Return (X, Y) of the center of cell containing provided text 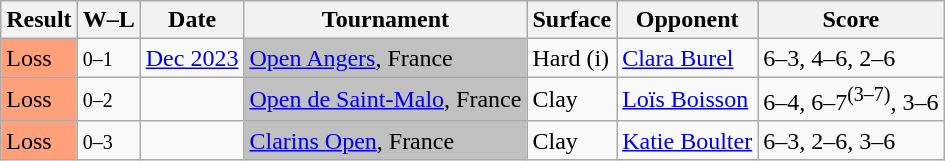
Open de Saint-Malo, France (386, 100)
Score (851, 20)
Clarins Open, France (386, 140)
Open Angers, France (386, 58)
0–1 (108, 58)
Katie Boulter (688, 140)
6–3, 2–6, 3–6 (851, 140)
Surface (572, 20)
0–2 (108, 100)
Clara Burel (688, 58)
Opponent (688, 20)
Hard (i) (572, 58)
6–3, 4–6, 2–6 (851, 58)
6–4, 6–7(3–7), 3–6 (851, 100)
Dec 2023 (192, 58)
Loïs Boisson (688, 100)
W–L (108, 20)
Date (192, 20)
Tournament (386, 20)
Result (39, 20)
0–3 (108, 140)
